Output the (x, y) coordinate of the center of the cell containing the given text.  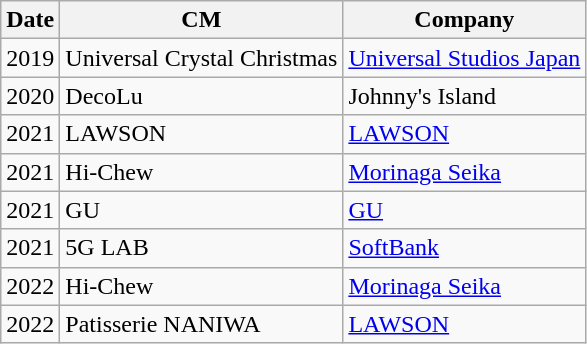
SoftBank (464, 248)
Patisserie NANIWA (202, 324)
5G LAB (202, 248)
Date (30, 20)
Universal Studios Japan (464, 58)
CM (202, 20)
Johnny's Island (464, 96)
2020 (30, 96)
Company (464, 20)
Universal Crystal Christmas (202, 58)
DecoLu (202, 96)
2019 (30, 58)
